Detect which cell encompasses the target text, then output its [x, y] center coordinate. 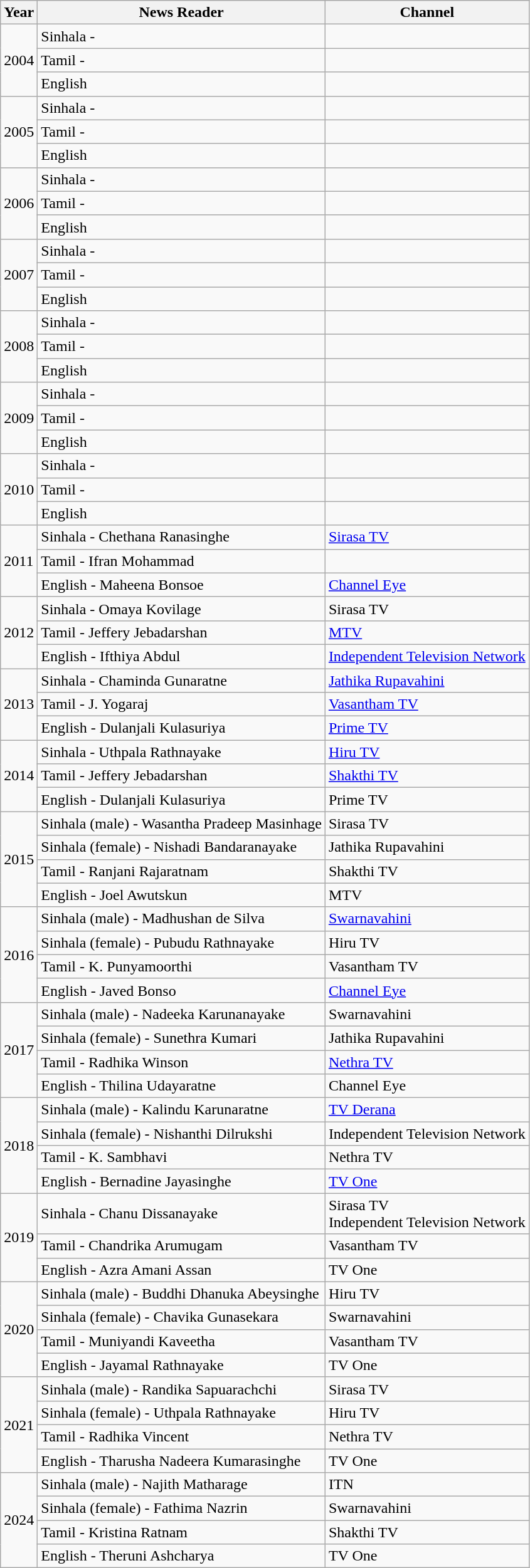
2016 [19, 954]
Tamil - Kristina Ratnam [182, 1532]
Sinhala (male) - Randika Sapuarachchi [182, 1389]
2009 [19, 418]
English - Maheena Bonsoe [182, 585]
2015 [19, 859]
Tamil - Chandrika Arumugam [182, 1246]
2007 [19, 274]
Sinhala - Chanu Dissanayake [182, 1213]
Sinhala (male) - Kalindu Karunaratne [182, 1110]
Year [19, 13]
English - Tharusha Nadeera Kumarasinghe [182, 1461]
English - Jayamal Rathnayake [182, 1365]
English - Ifthiya Abdul [182, 656]
Sinhala - Uthpala Rathnayake [182, 752]
Sinhala (female) - Sunethra Kumari [182, 1038]
Sinhala (male) - Najith Matharage [182, 1485]
2013 [19, 704]
Sinhala (female) - Chavika Gunasekara [182, 1317]
2010 [19, 489]
English - Theruni Ashcharya [182, 1556]
Tamil - Radhika Winson [182, 1062]
2021 [19, 1424]
English - Azra Amani Assan [182, 1270]
Tamil - Ranjani Rajaratnam [182, 871]
TV Derana [427, 1110]
Sinhala - Chaminda Gunaratne [182, 680]
Sinhala - Omaya Kovilage [182, 609]
Sinhala (female) - Fathima Nazrin [182, 1508]
2018 [19, 1146]
2012 [19, 632]
2024 [19, 1520]
2020 [19, 1329]
Tamil - J. Yogaraj [182, 704]
Sinhala (male) - Madhushan de Silva [182, 919]
2014 [19, 776]
Sinhala (female) - Uthpala Rathnayake [182, 1413]
Sinhala (female) - Nishadi Bandaranayake [182, 847]
Tamil - Radhika Vincent [182, 1436]
2008 [19, 347]
Sinhala (male) - Wasantha Pradeep Masinhage [182, 823]
2006 [19, 203]
Sinhala (female) - Pubudu Rathnayake [182, 943]
Sirasa TV Independent Television Network [427, 1213]
English - Thilina Udayaratne [182, 1086]
Sinhala (male) - Buddhi Dhanuka Abeysinghe [182, 1294]
2019 [19, 1237]
Sinhala (male) - Nadeeka Karunanayake [182, 1014]
News Reader [182, 13]
Channel [427, 13]
2004 [19, 60]
Tamil - K. Punyamoorthi [182, 966]
Tamil - Ifran Mohammad [182, 561]
Tamil - K. Sambhavi [182, 1158]
English - Bernadine Jayasinghe [182, 1181]
ITN [427, 1485]
English - Javed Bonso [182, 990]
2011 [19, 561]
2005 [19, 132]
English - Joel Awutskun [182, 895]
Tamil - Muniyandi Kaveetha [182, 1341]
2017 [19, 1050]
Sinhala (female) - Nishanthi Dilrukshi [182, 1134]
Sinhala - Chethana Ranasinghe [182, 537]
